Scan for the cell matching the given text and deliver its (X, Y) coordinate at center. 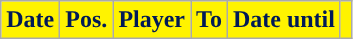
To (210, 20)
Date (30, 20)
Pos. (86, 20)
Date until (284, 20)
Player (152, 20)
